Detect which cell encompasses the target text, then output its [x, y] center coordinate. 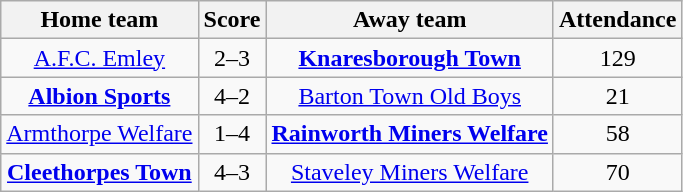
Knaresborough Town [410, 58]
Albion Sports [100, 96]
21 [617, 96]
Cleethorpes Town [100, 172]
129 [617, 58]
4–3 [232, 172]
Barton Town Old Boys [410, 96]
Staveley Miners Welfare [410, 172]
Score [232, 20]
Armthorpe Welfare [100, 134]
58 [617, 134]
70 [617, 172]
2–3 [232, 58]
Rainworth Miners Welfare [410, 134]
Attendance [617, 20]
4–2 [232, 96]
Away team [410, 20]
A.F.C. Emley [100, 58]
1–4 [232, 134]
Home team [100, 20]
